Detect which cell encompasses the target text, then output its [x, y] center coordinate. 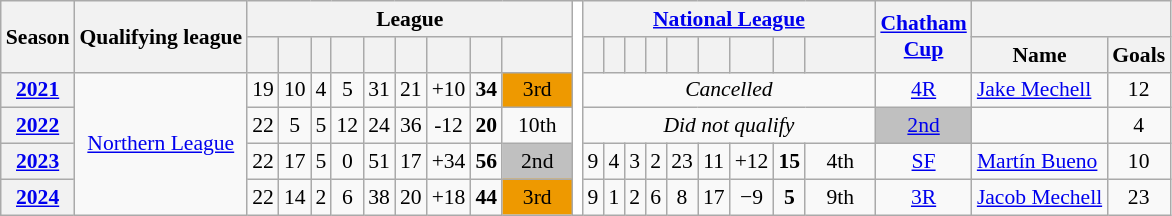
+18 [449, 197]
2022 [38, 126]
51 [379, 162]
+12 [752, 162]
36 [411, 126]
Did not qualify [728, 126]
4th [840, 162]
44 [486, 197]
3R [923, 197]
−9 [752, 197]
0 [347, 162]
Season [38, 36]
Qualifying league [160, 36]
Jake Mechell [1040, 90]
Jacob Mechell [1040, 197]
National League [728, 19]
2024 [38, 197]
ChathamCup [923, 36]
Cancelled [728, 90]
34 [486, 90]
Martín Bueno [1040, 162]
League [410, 19]
38 [379, 197]
2023 [38, 162]
Northern League [160, 143]
14 [295, 197]
21 [411, 90]
8 [682, 197]
15 [789, 162]
2021 [38, 90]
SF [923, 162]
-12 [449, 126]
4R [923, 90]
+34 [449, 162]
Goals [1138, 55]
Name [1040, 55]
31 [379, 90]
24 [379, 126]
56 [486, 162]
19 [263, 90]
11 [714, 162]
+10 [449, 90]
10th [537, 126]
1 [614, 197]
9th [840, 197]
3 [634, 162]
